Output the (x, y) coordinate of the center of the cell containing the given text.  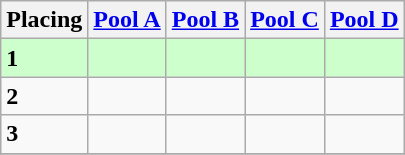
2 (44, 96)
Pool D (364, 20)
Pool B (205, 20)
Placing (44, 20)
3 (44, 134)
1 (44, 58)
Pool C (285, 20)
Pool A (127, 20)
